Search for the cell housing the specified text and yield its (x, y) center coordinate. 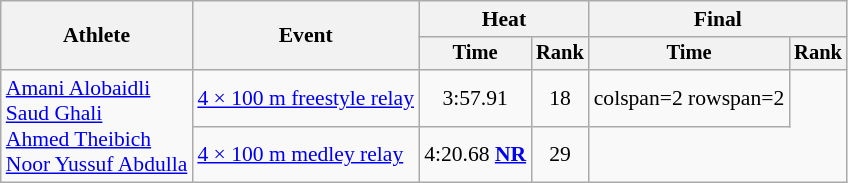
4 × 100 m freestyle relay (306, 98)
3:57.91 (475, 98)
Event (306, 36)
4 × 100 m medley relay (306, 155)
Final (718, 19)
29 (560, 155)
18 (560, 98)
Heat (504, 19)
colspan=2 rowspan=2 (690, 98)
4:20.68 NR (475, 155)
Amani AlobaidliSaud GhaliAhmed TheibichNoor Yussuf Abdulla (97, 126)
Athlete (97, 36)
